Find where the given text appears and provide that cell's center as [x, y] coordinate. 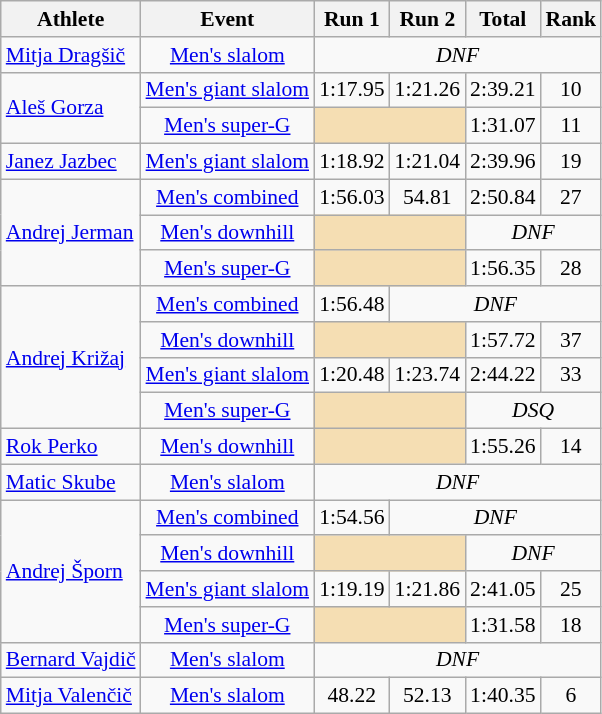
1:19.19 [352, 589]
18 [572, 625]
Mitja Dragšič [71, 55]
Aleš Gorza [71, 108]
Run 2 [428, 19]
2:44.22 [502, 375]
Event [228, 19]
Athlete [71, 19]
14 [572, 447]
48.22 [352, 696]
Rank [572, 19]
1:56.35 [502, 269]
Matic Skube [71, 482]
Janez Jazbec [71, 162]
1:31.58 [502, 625]
1:56.48 [352, 304]
52.13 [428, 696]
1:23.74 [428, 375]
1:31.07 [502, 126]
2:41.05 [502, 589]
33 [572, 375]
1:21.26 [428, 90]
1:56.03 [352, 197]
6 [572, 696]
1:18.92 [352, 162]
Andrej Šporn [71, 571]
10 [572, 90]
11 [572, 126]
Total [502, 19]
1:21.04 [428, 162]
Andrej Jerman [71, 232]
Andrej Križaj [71, 357]
Run 1 [352, 19]
27 [572, 197]
2:50.84 [502, 197]
1:20.48 [352, 375]
28 [572, 269]
DSQ [533, 411]
1:40.35 [502, 696]
Mitja Valenčič [71, 696]
1:54.56 [352, 518]
2:39.21 [502, 90]
1:17.95 [352, 90]
19 [572, 162]
Rok Perko [71, 447]
54.81 [428, 197]
2:39.96 [502, 162]
1:21.86 [428, 589]
1:57.72 [502, 340]
25 [572, 589]
1:55.26 [502, 447]
Bernard Vajdič [71, 660]
37 [572, 340]
